Return (X, Y) of the center of cell containing provided text 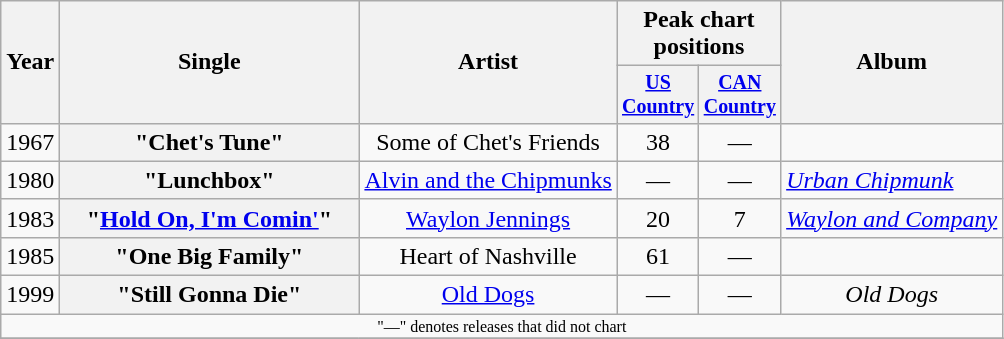
"—" denotes releases that did not chart (502, 326)
1999 (30, 295)
Heart of Nashville (488, 256)
20 (658, 218)
1980 (30, 180)
Single (210, 62)
"Lunchbox" (210, 180)
CAN Country (740, 94)
Waylon Jennings (488, 218)
1983 (30, 218)
Some of Chet's Friends (488, 142)
Year (30, 62)
Waylon and Company (892, 218)
Artist (488, 62)
Peak chartpositions (698, 34)
1967 (30, 142)
"Chet's Tune" (210, 142)
US Country (658, 94)
7 (740, 218)
38 (658, 142)
Album (892, 62)
Urban Chipmunk (892, 180)
Alvin and the Chipmunks (488, 180)
61 (658, 256)
"Hold On, I'm Comin'" (210, 218)
1985 (30, 256)
"One Big Family" (210, 256)
"Still Gonna Die" (210, 295)
